Determine the (x, y) coordinate at the center of the cell enclosing the given text.  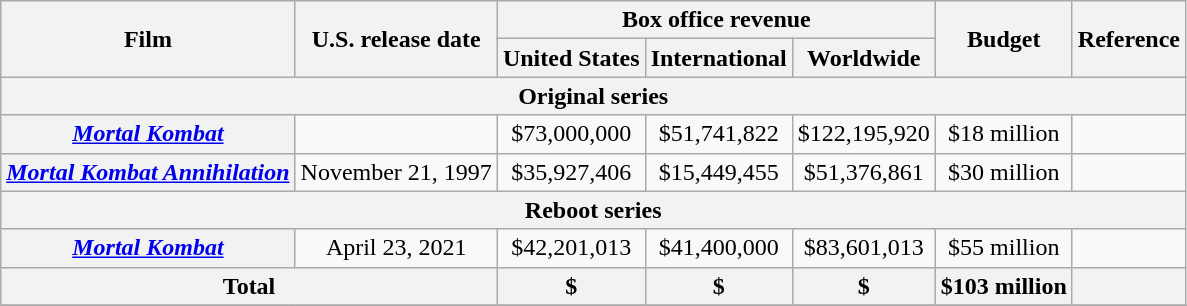
United States (571, 58)
U.S. release date (396, 39)
Worldwide (864, 58)
$35,927,406 (571, 172)
November 21, 1997 (396, 172)
$55 million (1004, 248)
$51,741,822 (718, 134)
April 23, 2021 (396, 248)
Budget (1004, 39)
Film (148, 39)
$18 million (1004, 134)
$73,000,000 (571, 134)
$51,376,861 (864, 172)
Box office revenue (716, 20)
Reference (1128, 39)
$103 million (1004, 286)
$41,400,000 (718, 248)
Mortal Kombat Annihilation (148, 172)
$42,201,013 (571, 248)
$15,449,455 (718, 172)
$122,195,920 (864, 134)
$30 million (1004, 172)
Reboot series (594, 210)
Total (250, 286)
$83,601,013 (864, 248)
Original series (594, 96)
International (718, 58)
